Capture the cell that displays the provided text and extract its [x, y] central coordinate. 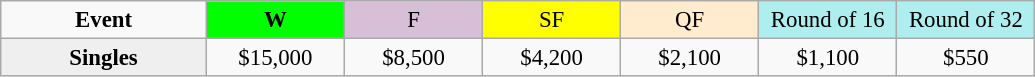
Singles [104, 58]
Round of 32 [966, 20]
Event [104, 20]
W [275, 20]
F [413, 20]
$550 [966, 58]
$1,100 [828, 58]
Round of 16 [828, 20]
SF [552, 20]
$8,500 [413, 58]
$4,200 [552, 58]
QF [690, 20]
$2,100 [690, 58]
$15,000 [275, 58]
